Capture the cell that displays the provided text and extract its (x, y) central coordinate. 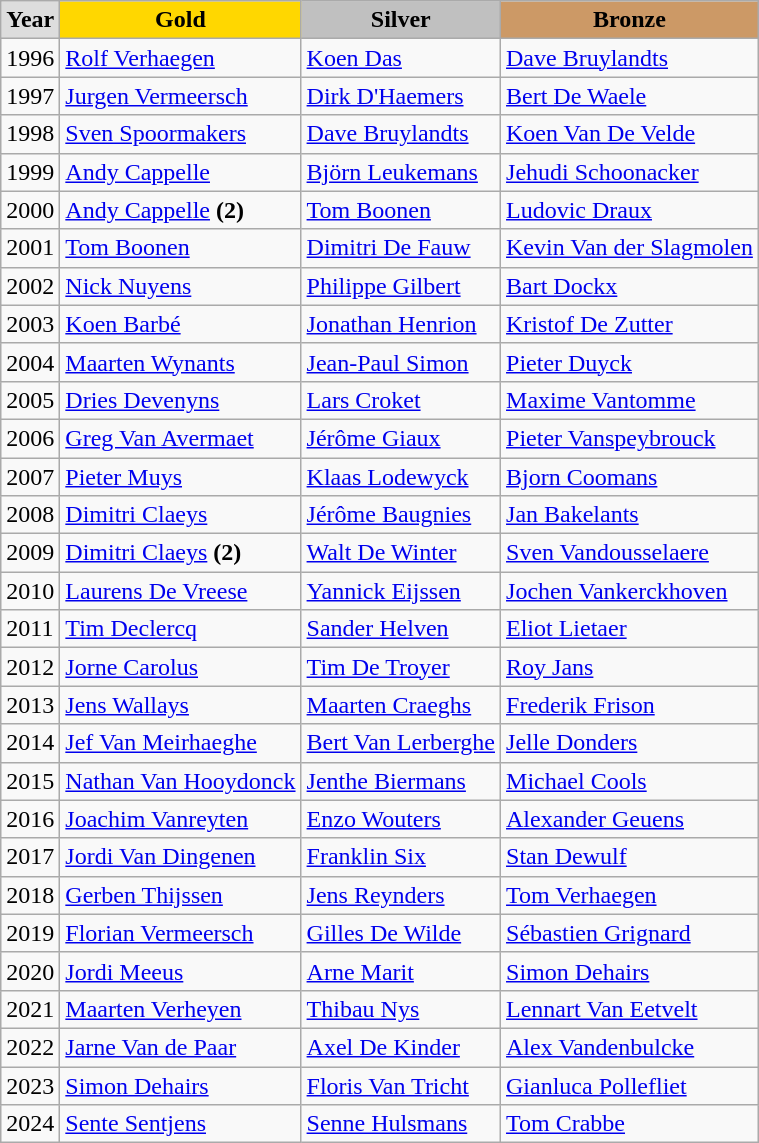
2014 (30, 743)
Dries Devenyns (180, 400)
Axel De Kinder (400, 1047)
Jens Reynders (400, 895)
Tim Declercq (180, 629)
Frederik Frison (630, 705)
Dimitri De Fauw (400, 248)
Sente Sentjens (180, 1124)
Arne Marit (400, 971)
Jochen Vankerckhoven (630, 591)
Lennart Van Eetvelt (630, 1009)
Yannick Eijssen (400, 591)
2021 (30, 1009)
Andy Cappelle (180, 172)
Gilles De Wilde (400, 933)
Jens Wallays (180, 705)
Nathan Van Hooydonck (180, 781)
Jonathan Henrion (400, 324)
Björn Leukemans (400, 172)
Jordi Van Dingenen (180, 857)
Koen Van De Velde (630, 134)
2024 (30, 1124)
Michael Cools (630, 781)
2011 (30, 629)
Jurgen Vermeersch (180, 96)
Jan Bakelants (630, 515)
Bjorn Coomans (630, 477)
Jef Van Meirhaeghe (180, 743)
Nick Nuyens (180, 286)
Pieter Duyck (630, 362)
Maarten Craeghs (400, 705)
Year (30, 20)
Franklin Six (400, 857)
Walt De Winter (400, 553)
Maarten Wynants (180, 362)
2000 (30, 210)
Gerben Thijssen (180, 895)
Andy Cappelle (2) (180, 210)
Pieter Vanspeybrouck (630, 438)
2001 (30, 248)
Eliot Lietaer (630, 629)
Jean-Paul Simon (400, 362)
Jorne Carolus (180, 667)
Joachim Vanreyten (180, 819)
Bert Van Lerberghe (400, 743)
Tim De Troyer (400, 667)
Silver (400, 20)
Koen Das (400, 58)
Dimitri Claeys (180, 515)
Sven Spoormakers (180, 134)
Bronze (630, 20)
Jordi Meeus (180, 971)
Kevin Van der Slagmolen (630, 248)
Kristof De Zutter (630, 324)
Tom Verhaegen (630, 895)
Florian Vermeersch (180, 933)
1996 (30, 58)
Sébastien Grignard (630, 933)
Bart Dockx (630, 286)
Sven Vandousselaere (630, 553)
1997 (30, 96)
Jenthe Biermans (400, 781)
Jelle Donders (630, 743)
2006 (30, 438)
Floris Van Tricht (400, 1085)
Stan Dewulf (630, 857)
Jarne Van de Paar (180, 1047)
2023 (30, 1085)
2019 (30, 933)
2004 (30, 362)
2003 (30, 324)
2005 (30, 400)
Jérôme Baugnies (400, 515)
1998 (30, 134)
2020 (30, 971)
Lars Croket (400, 400)
Thibau Nys (400, 1009)
Alexander Geuens (630, 819)
2013 (30, 705)
2016 (30, 819)
2017 (30, 857)
Sander Helven (400, 629)
Enzo Wouters (400, 819)
2002 (30, 286)
Jérôme Giaux (400, 438)
Dimitri Claeys (2) (180, 553)
Jehudi Schoonacker (630, 172)
2022 (30, 1047)
2009 (30, 553)
Greg Van Avermaet (180, 438)
1999 (30, 172)
Bert De Waele (630, 96)
Gianluca Pollefliet (630, 1085)
2012 (30, 667)
Pieter Muys (180, 477)
2015 (30, 781)
Laurens De Vreese (180, 591)
Dirk D'Haemers (400, 96)
Senne Hulsmans (400, 1124)
Klaas Lodewyck (400, 477)
Maarten Verheyen (180, 1009)
Rolf Verhaegen (180, 58)
Koen Barbé (180, 324)
Alex Vandenbulcke (630, 1047)
2007 (30, 477)
Gold (180, 20)
2018 (30, 895)
2010 (30, 591)
Roy Jans (630, 667)
Tom Crabbe (630, 1124)
Maxime Vantomme (630, 400)
Ludovic Draux (630, 210)
2008 (30, 515)
Philippe Gilbert (400, 286)
